Scan for the cell matching the given text and deliver its (x, y) coordinate at center. 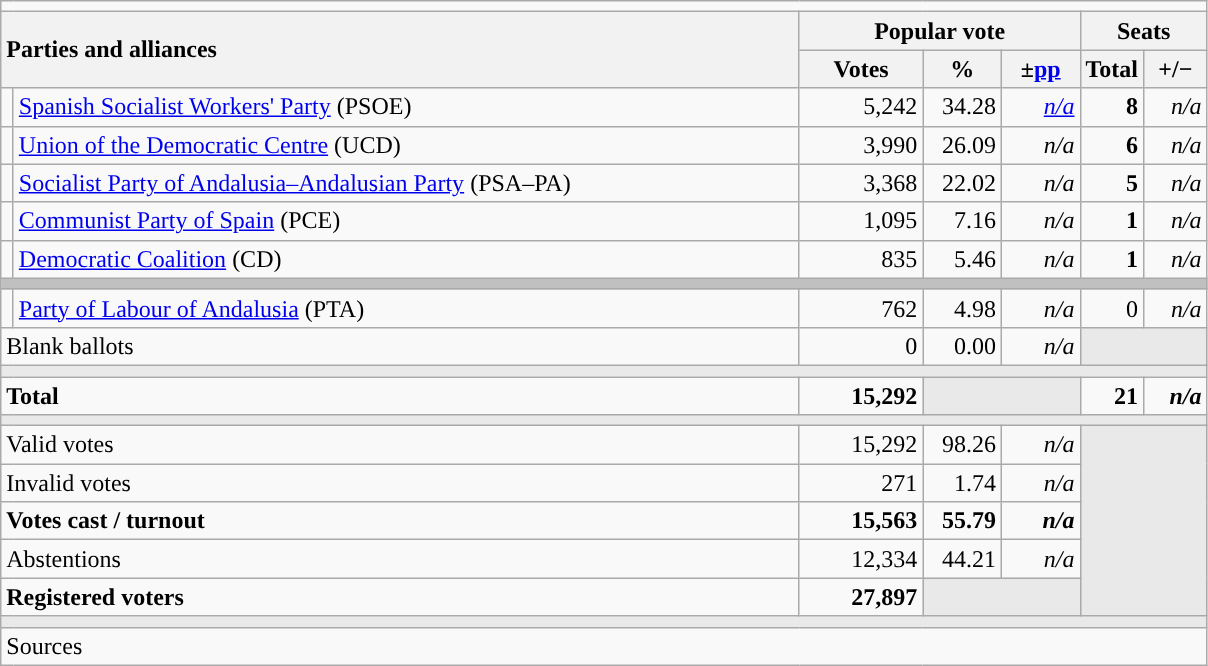
98.26 (962, 445)
5,242 (861, 107)
835 (861, 259)
6 (1112, 145)
Invalid votes (400, 483)
4.98 (962, 308)
Spanish Socialist Workers' Party (PSOE) (406, 107)
Votes cast / turnout (400, 521)
±pp (1040, 69)
Seats (1144, 31)
5 (1112, 183)
271 (861, 483)
Votes (861, 69)
7.16 (962, 221)
Blank ballots (400, 346)
Party of Labour of Andalusia (PTA) (406, 308)
15,563 (861, 521)
Valid votes (400, 445)
12,334 (861, 559)
1.74 (962, 483)
Sources (604, 646)
3,990 (861, 145)
8 (1112, 107)
0.00 (962, 346)
% (962, 69)
762 (861, 308)
Communist Party of Spain (PCE) (406, 221)
Parties and alliances (400, 50)
1,095 (861, 221)
26.09 (962, 145)
3,368 (861, 183)
55.79 (962, 521)
Union of the Democratic Centre (UCD) (406, 145)
22.02 (962, 183)
21 (1112, 395)
+/− (1176, 69)
Popular vote (940, 31)
34.28 (962, 107)
5.46 (962, 259)
44.21 (962, 559)
27,897 (861, 597)
Democratic Coalition (CD) (406, 259)
Socialist Party of Andalusia–Andalusian Party (PSA–PA) (406, 183)
Abstentions (400, 559)
Registered voters (400, 597)
